Locate the cell with the specified text and output its [x, y] center coordinate. 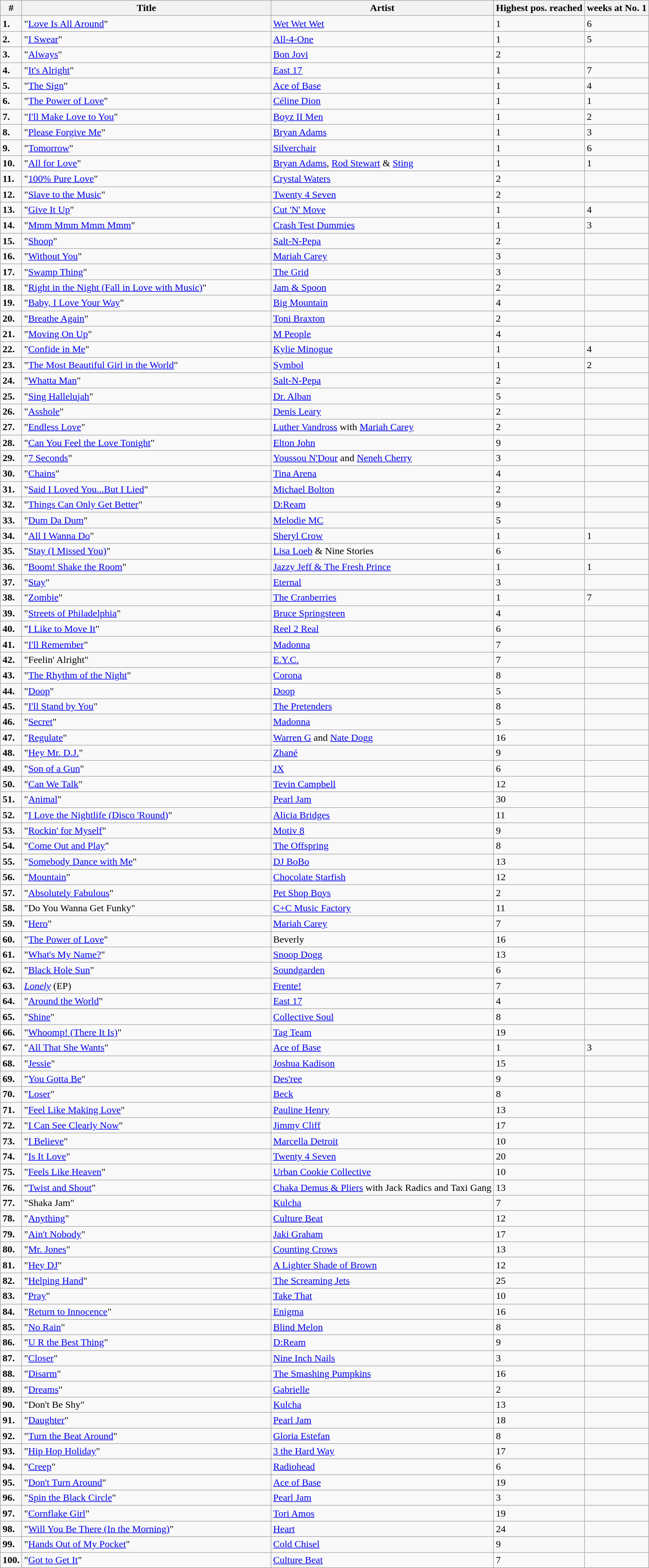
51. [11, 799]
"Tomorrow" [147, 148]
"I Believe" [147, 1141]
"U R the Best Thing" [147, 1343]
Gloria Estefan [382, 1435]
"Swamp Thing" [147, 272]
M People [382, 334]
"Can You Feel the Love Tonight" [147, 442]
25 [539, 1281]
Alicia Bridges [382, 815]
78. [11, 1219]
"Spin the Black Circle" [147, 1498]
39. [11, 613]
Bryan Adams [382, 132]
"Whoomp! (There It Is)" [147, 1032]
Urban Cookie Collective [382, 1172]
24 [539, 1529]
"I'll Make Love to You" [147, 117]
"Hands Out of My Pocket" [147, 1544]
Warren G and Nate Dogg [382, 738]
46. [11, 722]
96. [11, 1498]
"Around the World" [147, 1001]
Nine Inch Nails [382, 1358]
37. [11, 582]
"Things Can Only Get Better" [147, 505]
65. [11, 1017]
17. [11, 272]
"What's My Name?" [147, 955]
22. [11, 349]
Jazzy Jeff & The Fresh Prince [382, 567]
43. [11, 675]
C+C Music Factory [382, 908]
"Don't Be Shy" [147, 1405]
"Breathe Again" [147, 318]
60. [11, 939]
"Whatta Man" [147, 380]
1. [11, 24]
Highest pos. reached [539, 8]
Motiv 8 [382, 830]
"Endless Love" [147, 427]
"The Most Beautiful Girl in the World" [147, 365]
"Feelin' Alright" [147, 660]
"Turn the Beat Around" [147, 1435]
49. [11, 769]
"The Rhythm of the Night" [147, 675]
"Doop" [147, 691]
"It's Alright" [147, 70]
JX [382, 769]
Corona [382, 675]
19. [11, 303]
Lisa Loeb & Nine Stories [382, 551]
Boyz II Men [382, 117]
"Return to Innocence" [147, 1312]
68. [11, 1063]
41. [11, 644]
weeks at No. 1 [617, 8]
30. [11, 474]
70. [11, 1094]
33. [11, 520]
"Hey Mr. D.J." [147, 753]
Enigma [382, 1312]
"7 Seconds" [147, 458]
5. [11, 86]
"Give It Up" [147, 210]
E.Y.C. [382, 660]
"Creep" [147, 1467]
"100% Pure Love" [147, 179]
"Feels Like Heaven" [147, 1172]
"No Rain" [147, 1327]
80. [11, 1250]
"Cornflake Girl" [147, 1513]
Melodie MC [382, 520]
30 [539, 799]
100. [11, 1560]
All-4-One [382, 39]
"Right in the Night (Fall in Love with Music)" [147, 287]
84. [11, 1312]
Reel 2 Real [382, 629]
31. [11, 489]
"I Like to Move It" [147, 629]
"Moving On Up" [147, 334]
"Hero" [147, 923]
18. [11, 287]
Eternal [382, 582]
18 [539, 1420]
Blind Melon [382, 1327]
Radiohead [382, 1467]
Take That [382, 1296]
14. [11, 225]
"Absolutely Fabulous" [147, 892]
21. [11, 334]
94. [11, 1467]
"Son of a Gun" [147, 769]
2. [11, 39]
"Will You Be There (In the Morning)" [147, 1529]
64. [11, 1001]
"Shaka Jam" [147, 1203]
71. [11, 1110]
35. [11, 551]
"Helping Hand" [147, 1281]
3. [11, 55]
The Offspring [382, 846]
"Always" [147, 55]
73. [11, 1141]
63. [11, 986]
Pauline Henry [382, 1110]
Lonely (EP) [147, 986]
16. [11, 256]
Des'ree [382, 1079]
82. [11, 1281]
Jimmy Cliff [382, 1125]
20 [539, 1156]
11. [11, 179]
The Screaming Jets [382, 1281]
"Zombie" [147, 598]
90. [11, 1405]
Soundgarden [382, 970]
92. [11, 1435]
44. [11, 691]
Collective Soul [382, 1017]
89. [11, 1389]
91. [11, 1420]
93. [11, 1451]
"All for Love" [147, 163]
The Pretenders [382, 707]
75. [11, 1172]
The Grid [382, 272]
"I Love the Nightlife (Disco 'Round)" [147, 815]
48. [11, 753]
Symbol [382, 365]
23. [11, 365]
"Jessie" [147, 1063]
Crystal Waters [382, 179]
Cold Chisel [382, 1544]
Beverly [382, 939]
The Smashing Pumpkins [382, 1374]
"Animal" [147, 799]
72. [11, 1125]
"Hip Hop Holiday" [147, 1451]
95. [11, 1482]
Jaki Graham [382, 1234]
"Boom! Shake the Room" [147, 567]
54. [11, 846]
8. [11, 132]
47. [11, 738]
3 the Hard Way [382, 1451]
"Without You" [147, 256]
"Loser" [147, 1094]
53. [11, 830]
69. [11, 1079]
"I'll Stand by You" [147, 707]
76. [11, 1188]
Pet Shop Boys [382, 892]
"Dum Da Dum" [147, 520]
"Twist and Shout" [147, 1188]
Chaka Demus & Pliers with Jack Radics and Taxi Gang [382, 1188]
"Slave to the Music" [147, 194]
Snoop Dogg [382, 955]
Crash Test Dummies [382, 225]
"Pray" [147, 1296]
79. [11, 1234]
83. [11, 1296]
67. [11, 1048]
"Got to Get It" [147, 1560]
81. [11, 1265]
86. [11, 1343]
10. [11, 163]
"Stay" [147, 582]
"Daughter" [147, 1420]
Joshua Kadison [382, 1063]
"Dreams" [147, 1389]
15. [11, 241]
Wet Wet Wet [382, 24]
Elton John [382, 442]
"Hey DJ" [147, 1265]
4. [11, 70]
"Shoop" [147, 241]
9. [11, 148]
Beck [382, 1094]
"You Gotta Be" [147, 1079]
20. [11, 318]
Counting Crows [382, 1250]
61. [11, 955]
Dr. Alban [382, 396]
Cut 'N' Move [382, 210]
"Stay (I Missed You)" [147, 551]
"Is It Love" [147, 1156]
45. [11, 707]
Tori Amos [382, 1513]
Céline Dion [382, 101]
50. [11, 784]
Bruce Springsteen [382, 613]
24. [11, 380]
27. [11, 427]
15 [539, 1063]
"The Sign" [147, 86]
Kylie Minogue [382, 349]
42. [11, 660]
Silverchair [382, 148]
66. [11, 1032]
"Sing Hallelujah" [147, 396]
62. [11, 970]
85. [11, 1327]
"Don't Turn Around" [147, 1482]
"Ain't Nobody" [147, 1234]
"Confide in Me" [147, 349]
"Mountain" [147, 877]
Tag Team [382, 1032]
"Please Forgive Me" [147, 132]
"Feel Like Making Love" [147, 1110]
Title [147, 8]
12. [11, 194]
88. [11, 1374]
6. [11, 101]
98. [11, 1529]
"Black Hole Sun" [147, 970]
Denis Leary [382, 411]
97. [11, 1513]
"Mmm Mmm Mmm Mmm" [147, 225]
Heart [382, 1529]
Bon Jovi [382, 55]
28. [11, 442]
36. [11, 567]
Luther Vandross with Mariah Carey [382, 427]
25. [11, 396]
"Rockin' for Myself" [147, 830]
57. [11, 892]
"Disarm" [147, 1374]
"Love Is All Around" [147, 24]
Gabrielle [382, 1389]
Jam & Spoon [382, 287]
Sheryl Crow [382, 536]
38. [11, 598]
"Do You Wanna Get Funky" [147, 908]
"I Can See Clearly Now" [147, 1125]
Artist [382, 8]
"I'll Remember" [147, 644]
7. [11, 117]
52. [11, 815]
Chocolate Starfish [382, 877]
A Lighter Shade of Brown [382, 1265]
40. [11, 629]
"Secret" [147, 722]
Youssou N'Dour and Neneh Cherry [382, 458]
"Chains" [147, 474]
26. [11, 411]
"Regulate" [147, 738]
"Baby, I Love Your Way" [147, 303]
"Said I Loved You...But I Lied" [147, 489]
77. [11, 1203]
13. [11, 210]
Toni Braxton [382, 318]
Tina Arena [382, 474]
"Shine" [147, 1017]
99. [11, 1544]
32. [11, 505]
Bryan Adams, Rod Stewart & Sting [382, 163]
The Cranberries [382, 598]
Marcella Detroit [382, 1141]
Frente! [382, 986]
87. [11, 1358]
"Mr. Jones" [147, 1250]
Doop [382, 691]
"I Swear" [147, 39]
59. [11, 923]
Michael Bolton [382, 489]
# [11, 8]
Tevin Campbell [382, 784]
"All That She Wants" [147, 1048]
Zhané [382, 753]
"Closer" [147, 1358]
"Can We Talk" [147, 784]
34. [11, 536]
"Anything" [147, 1219]
"Somebody Dance with Me" [147, 861]
55. [11, 861]
"Come Out and Play" [147, 846]
Big Mountain [382, 303]
"Asshole" [147, 411]
74. [11, 1156]
"Streets of Philadelphia" [147, 613]
29. [11, 458]
"All I Wanna Do" [147, 536]
58. [11, 908]
DJ BoBo [382, 861]
56. [11, 877]
